Extract the [x, y] coordinate from the center of the cell holding the provided text.  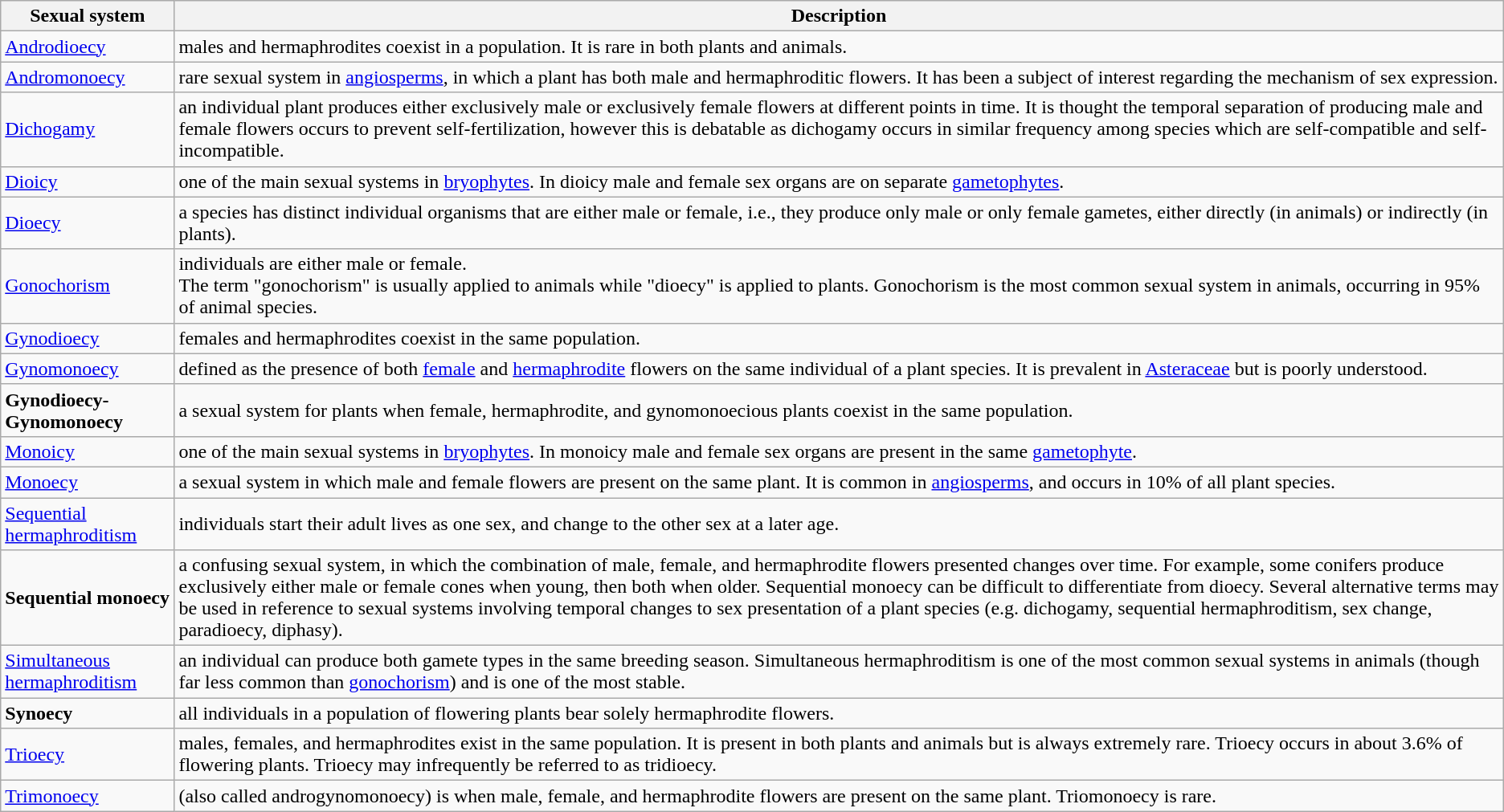
Dioecy [88, 223]
Gonochorism [88, 286]
Gynodioecy [88, 338]
Dioicy [88, 182]
Andromonoecy [88, 77]
Trimonoecy [88, 796]
females and hermaphrodites coexist in the same population. [839, 338]
Trioecy [88, 755]
one of the main sexual systems in bryophytes. In dioicy male and female sex organs are on separate gametophytes. [839, 182]
Dichogamy [88, 129]
all individuals in a population of flowering plants bear solely hermaphrodite flowers. [839, 713]
Description [839, 16]
Androdioecy [88, 47]
a sexual system in which male and female flowers are present on the same plant. It is common in angiosperms, and occurs in 10% of all plant species. [839, 482]
Sexual system [88, 16]
Simultaneous hermaphroditism [88, 671]
males and hermaphrodites coexist in a population. It is rare in both plants and animals. [839, 47]
Gynomonoecy [88, 369]
Sequential monoecy [88, 598]
individuals start their adult lives as one sex, and change to the other sex at a later age. [839, 524]
Gynodioecy-Gynomonoecy [88, 410]
Synoecy [88, 713]
Monoecy [88, 482]
Monoicy [88, 451]
a sexual system for plants when female, hermaphrodite, and gynomonoecious plants coexist in the same population. [839, 410]
Sequential hermaphroditism [88, 524]
(also called androgynomonoecy) is when male, female, and hermaphrodite flowers are present on the same plant. Triomonoecy is rare. [839, 796]
one of the main sexual systems in bryophytes. In monoicy male and female sex organs are present in the same gametophyte. [839, 451]
